Return the [x, y] coordinate for the center point of the cell that contains the specified text.  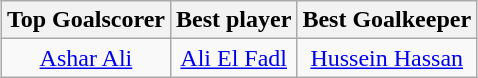
Top Goalscorer [86, 20]
Best Goalkeeper [387, 20]
Ali El Fadl [233, 58]
Best player [233, 20]
Ashar Ali [86, 58]
Hussein Hassan [387, 58]
